Determine the (x, y) coordinate at the center of the cell enclosing the given text.  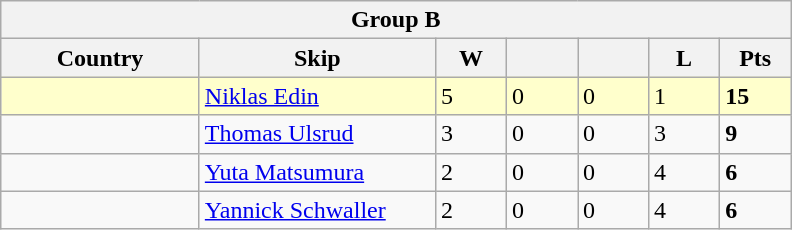
15 (756, 96)
1 (684, 96)
Yuta Matsumura (317, 172)
Skip (317, 58)
W (470, 58)
Yannick Schwaller (317, 210)
Group B (396, 20)
Country (100, 58)
Niklas Edin (317, 96)
5 (470, 96)
Thomas Ulsrud (317, 134)
Pts (756, 58)
9 (756, 134)
L (684, 58)
